From the cell containing the given text, extract its center point as [x, y] coordinate. 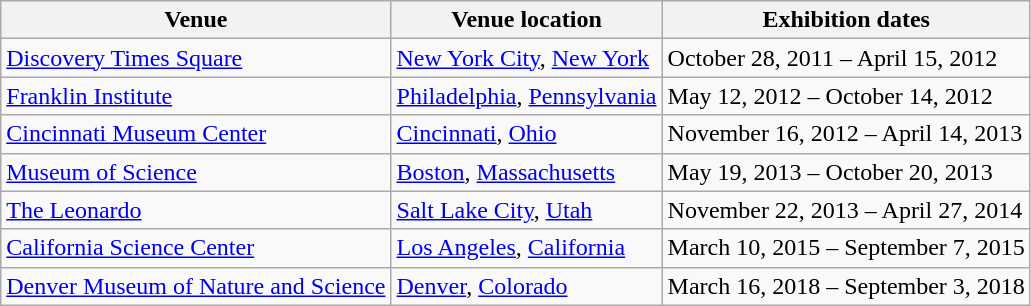
May 19, 2013 – October 20, 2013 [846, 172]
November 22, 2013 – April 27, 2014 [846, 210]
Philadelphia, Pennsylvania [526, 96]
Salt Lake City, Utah [526, 210]
Franklin Institute [196, 96]
Los Angeles, California [526, 248]
October 28, 2011 – April 15, 2012 [846, 58]
Denver Museum of Nature and Science [196, 286]
Cincinnati Museum Center [196, 134]
Exhibition dates [846, 20]
May 12, 2012 – October 14, 2012 [846, 96]
California Science Center [196, 248]
Cincinnati, Ohio [526, 134]
Boston, Massachusetts [526, 172]
Denver, Colorado [526, 286]
March 10, 2015 – September 7, 2015 [846, 248]
The Leonardo [196, 210]
New York City, New York [526, 58]
Venue [196, 20]
Museum of Science [196, 172]
Venue location [526, 20]
November 16, 2012 – April 14, 2013 [846, 134]
March 16, 2018 – September 3, 2018 [846, 286]
Discovery Times Square [196, 58]
